Extract the (X, Y) coordinate from the center of the cell holding the provided text.  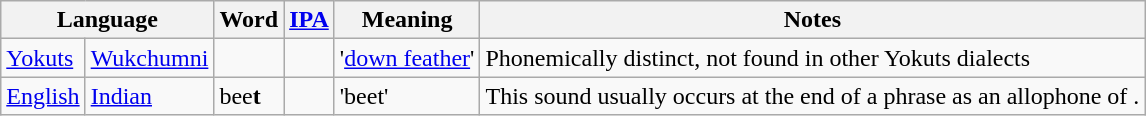
English (43, 96)
Language (108, 20)
'down feather' (407, 58)
IPA (310, 20)
'beet' (407, 96)
Meaning (407, 20)
Phonemically distinct, not found in other Yokuts dialects (812, 58)
Indian (150, 96)
Word (249, 20)
Notes (812, 20)
Wukchumni (150, 58)
Yokuts (43, 58)
beet (249, 96)
This sound usually occurs at the end of a phrase as an allophone of . (812, 96)
